Output the [x, y] coordinate of the center of the cell containing the given text.  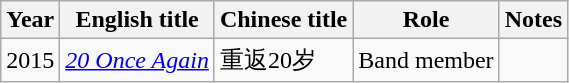
Role [426, 20]
Chinese title [283, 20]
20 Once Again [138, 60]
English title [138, 20]
Year [30, 20]
重返20岁 [283, 60]
2015 [30, 60]
Notes [533, 20]
Band member [426, 60]
